Provide the (x, y) coordinate of the cell's center where the given text is located.  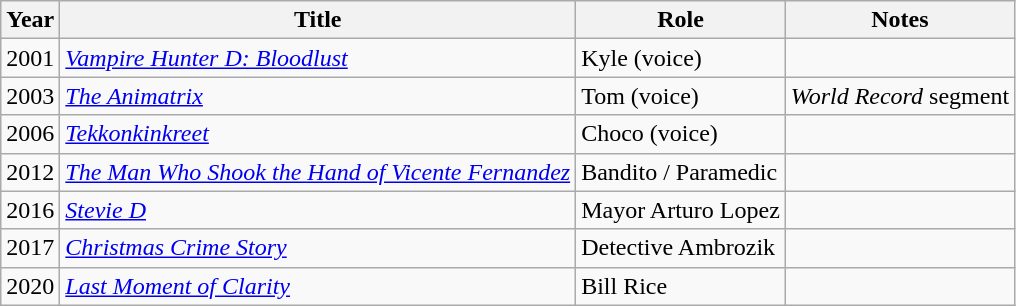
2016 (30, 210)
Vampire Hunter D: Bloodlust (318, 58)
Last Moment of Clarity (318, 286)
Bill Rice (681, 286)
The Animatrix (318, 96)
Year (30, 20)
Christmas Crime Story (318, 248)
Kyle (voice) (681, 58)
2012 (30, 172)
2017 (30, 248)
Bandito / Paramedic (681, 172)
2006 (30, 134)
Title (318, 20)
Choco (voice) (681, 134)
The Man Who Shook the Hand of Vicente Fernandez (318, 172)
World Record segment (900, 96)
Mayor Arturo Lopez (681, 210)
2001 (30, 58)
2020 (30, 286)
Notes (900, 20)
2003 (30, 96)
Tom (voice) (681, 96)
Detective Ambrozik (681, 248)
Role (681, 20)
Stevie D (318, 210)
Tekkonkinkreet (318, 134)
